For the text-containing cell, return its midpoint in [x, y] coordinate format. 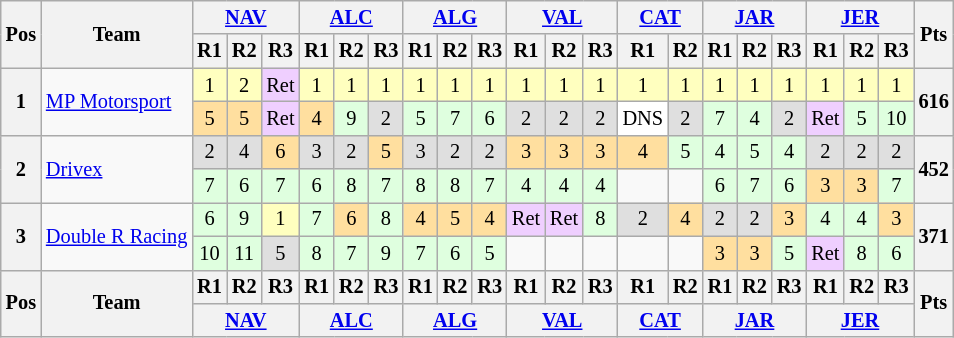
DNS [643, 118]
11 [244, 253]
MP Motorsport [116, 102]
Drivex [116, 168]
371 [934, 236]
Double R Racing [116, 236]
616 [934, 102]
452 [934, 168]
